Search for the cell housing the specified text and yield its [x, y] center coordinate. 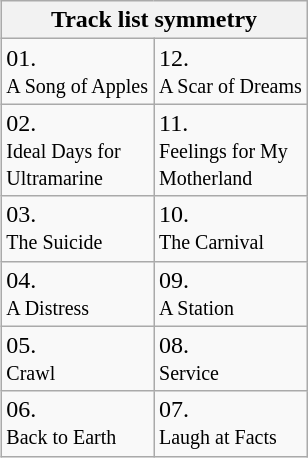
04. A Distress [78, 294]
01. A Song of Apples [78, 72]
11. Feelings for MyMotherland [231, 150]
03. The Suicide [78, 228]
05. Crawl [78, 358]
08. Service [231, 358]
07. Laugh at Facts [231, 424]
10. The Carnival [231, 228]
12. A Scar of Dreams [231, 72]
06. Back to Earth [78, 424]
09. A Station [231, 294]
Track list symmetry [154, 20]
02. Ideal Days forUltramarine [78, 150]
